Determine the [x, y] coordinate at the center of the cell enclosing the given text.  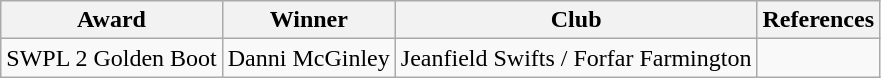
References [818, 20]
Winner [308, 20]
Jeanfield Swifts / Forfar Farmington [576, 58]
Danni McGinley [308, 58]
Award [112, 20]
SWPL 2 Golden Boot [112, 58]
Club [576, 20]
